Search for the cell housing the specified text and yield its [X, Y] center coordinate. 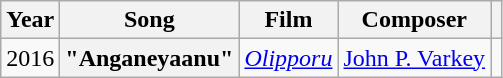
John P. Varkey [414, 58]
"Anganeyaanu" [150, 58]
Year [30, 20]
Film [288, 20]
Composer [414, 20]
Olipporu [288, 58]
2016 [30, 58]
Song [150, 20]
